Locate the cell with the specified text and output its (x, y) center coordinate. 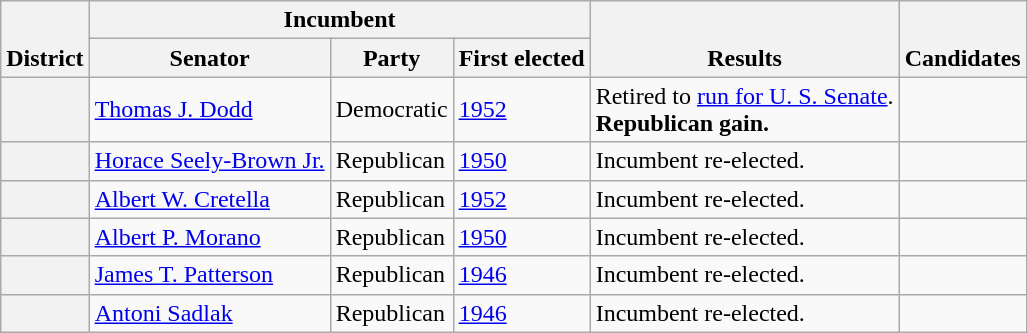
Albert W. Cretella (210, 199)
Results (744, 39)
Democratic (392, 110)
Candidates (962, 39)
Albert P. Morano (210, 237)
District (45, 39)
Incumbent (340, 20)
Thomas J. Dodd (210, 110)
Senator (210, 58)
Antoni Sadlak (210, 313)
James T. Patterson (210, 275)
Party (392, 58)
Retired to run for U. S. Senate.Republican gain. (744, 110)
First elected (522, 58)
Horace Seely-Brown Jr. (210, 161)
